For the text-containing cell, return its midpoint in [x, y] coordinate format. 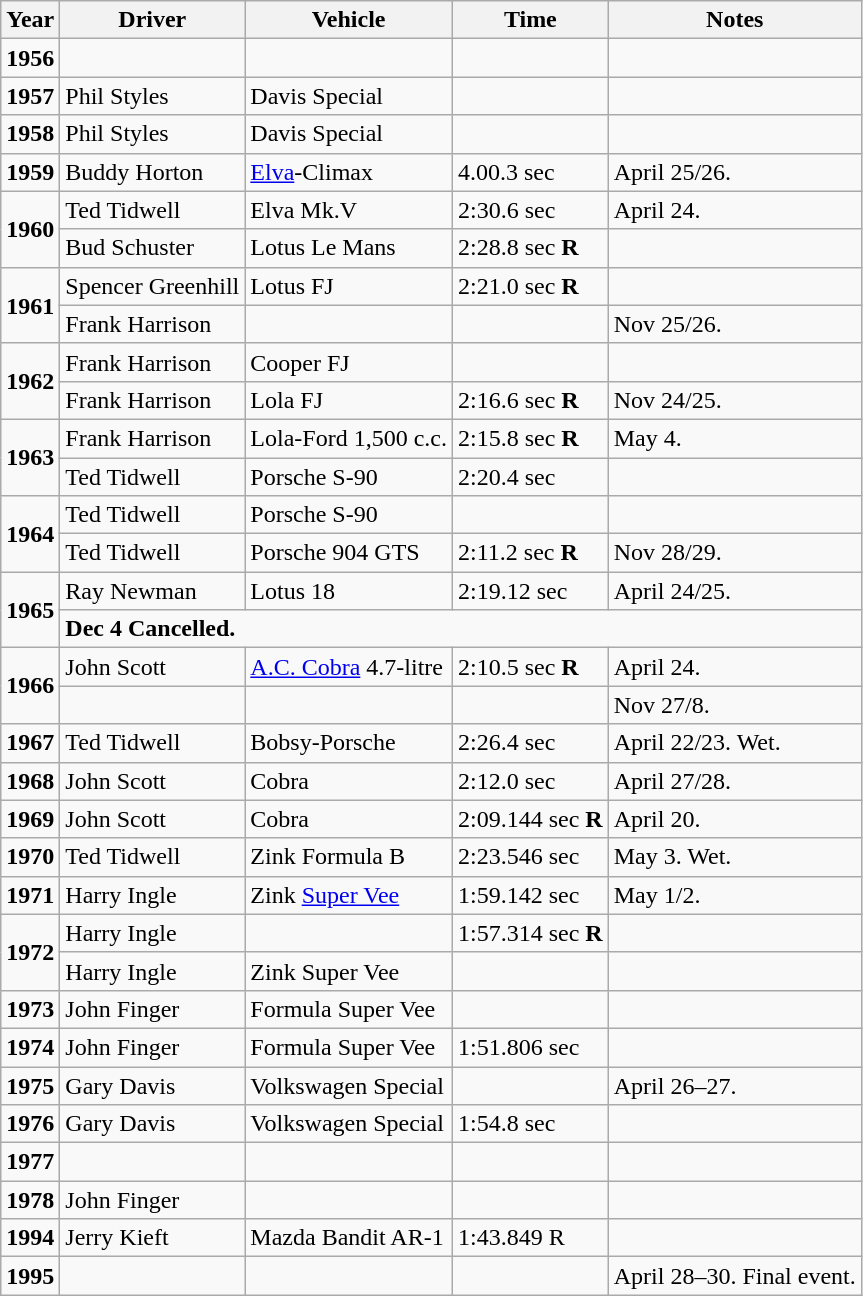
1958 [30, 134]
1:57.314 sec R [530, 933]
Year [30, 20]
1:54.8 sec [530, 1124]
Ray Newman [152, 591]
1994 [30, 1238]
Nov 27/8. [734, 705]
Time [530, 20]
2:15.8 sec R [530, 438]
Dec 4 Cancelled. [460, 629]
1969 [30, 819]
1995 [30, 1276]
1964 [30, 534]
1:51.806 sec [530, 1047]
1962 [30, 381]
Zink Formula B [349, 857]
Nov 28/29. [734, 553]
Jerry Kieft [152, 1238]
2:20.4 sec [530, 477]
1974 [30, 1047]
April 28–30. Final event. [734, 1276]
2:16.6 sec R [530, 400]
2:30.6 sec [530, 210]
May 4. [734, 438]
Spencer Greenhill [152, 286]
2:11.2 sec R [530, 553]
2:10.5 sec R [530, 667]
Nov 24/25. [734, 400]
Nov 25/26. [734, 324]
1:59.142 sec [530, 895]
Lola FJ [349, 400]
Buddy Horton [152, 172]
1976 [30, 1124]
May 1/2. [734, 895]
A.C. Cobra 4.7-litre [349, 667]
1978 [30, 1200]
April 25/26. [734, 172]
1965 [30, 610]
1957 [30, 96]
Mazda Bandit AR-1 [349, 1238]
April 22/23. Wet. [734, 743]
Vehicle [349, 20]
Bud Schuster [152, 248]
Driver [152, 20]
2:09.144 sec R [530, 819]
1977 [30, 1162]
2:19.12 sec [530, 591]
1975 [30, 1085]
Notes [734, 20]
April 24/25. [734, 591]
2:23.546 sec [530, 857]
Lotus 18 [349, 591]
1967 [30, 743]
1966 [30, 686]
1:43.849 R [530, 1238]
Lotus Le Mans [349, 248]
Elva-Climax [349, 172]
4.00.3 sec [530, 172]
1956 [30, 58]
Bobsy-Porsche [349, 743]
Porsche 904 GTS [349, 553]
1959 [30, 172]
2:12.0 sec [530, 781]
May 3. Wet. [734, 857]
April 20. [734, 819]
1971 [30, 895]
April 27/28. [734, 781]
2:28.8 sec R [530, 248]
1961 [30, 305]
1963 [30, 457]
April 26–27. [734, 1085]
1960 [30, 229]
1973 [30, 1009]
1970 [30, 857]
2:21.0 sec R [530, 286]
2:26.4 sec [530, 743]
Lola-Ford 1,500 c.c. [349, 438]
Cooper FJ [349, 362]
Elva Mk.V [349, 210]
1968 [30, 781]
Lotus FJ [349, 286]
1972 [30, 952]
